Output the (x, y) coordinate of the center of the cell containing the given text.  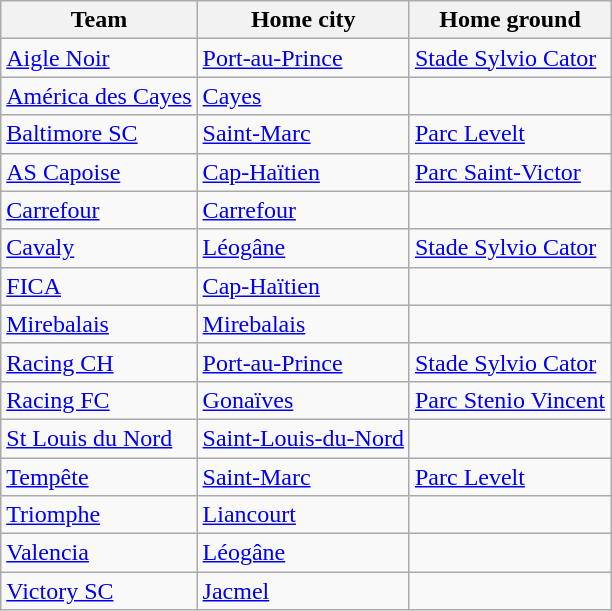
Team (99, 20)
Liancourt (303, 515)
Parc Stenio Vincent (510, 400)
Victory SC (99, 591)
AS Capoise (99, 172)
Triomphe (99, 515)
Cavaly (99, 248)
Home ground (510, 20)
Racing FC (99, 400)
Gonaïves (303, 400)
Saint-Louis-du-Nord (303, 438)
América des Cayes (99, 96)
Aigle Noir (99, 58)
FICA (99, 286)
Cayes (303, 96)
Valencia (99, 553)
Tempête (99, 477)
St Louis du Nord (99, 438)
Racing CH (99, 362)
Home city (303, 20)
Baltimore SC (99, 134)
Jacmel (303, 591)
Parc Saint-Victor (510, 172)
